Provide the (X, Y) coordinate of the cell's center where the given text is located.  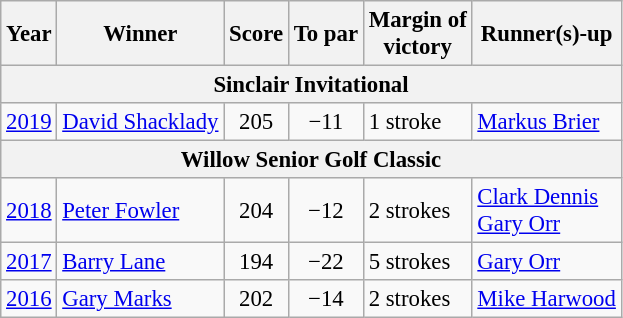
Gary Orr (546, 262)
Mike Harwood (546, 299)
−12 (326, 210)
5 strokes (418, 262)
2019 (29, 122)
Barry Lane (140, 262)
Willow Senior Golf Classic (311, 160)
2016 (29, 299)
−11 (326, 122)
−14 (326, 299)
Clark Dennis Gary Orr (546, 210)
−22 (326, 262)
To par (326, 34)
2017 (29, 262)
Peter Fowler (140, 210)
Runner(s)-up (546, 34)
David Shacklady (140, 122)
205 (256, 122)
202 (256, 299)
1 stroke (418, 122)
Sinclair Invitational (311, 85)
204 (256, 210)
Year (29, 34)
2018 (29, 210)
Gary Marks (140, 299)
Margin ofvictory (418, 34)
Markus Brier (546, 122)
Winner (140, 34)
Score (256, 34)
194 (256, 262)
